Return (X, Y) of the center of cell containing provided text 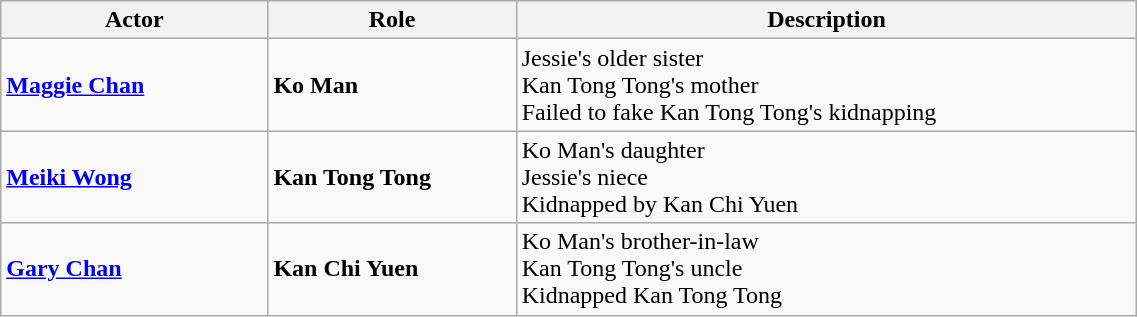
Actor (134, 20)
Maggie Chan (134, 85)
Gary Chan (134, 269)
Description (826, 20)
Ko Man's brother-in-lawKan Tong Tong's uncleKidnapped Kan Tong Tong (826, 269)
Ko Man's daughterJessie's nieceKidnapped by Kan Chi Yuen (826, 177)
Meiki Wong (134, 177)
Kan Chi Yuen (392, 269)
Role (392, 20)
Ko Man (392, 85)
Jessie's older sisterKan Tong Tong's motherFailed to fake Kan Tong Tong's kidnapping (826, 85)
Kan Tong Tong (392, 177)
